Locate the cell with the specified text and output its [X, Y] center coordinate. 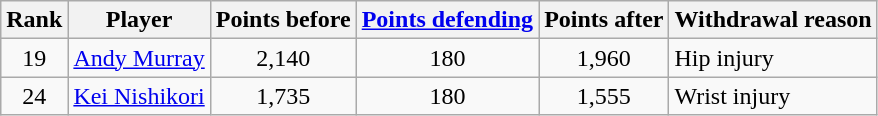
19 [34, 58]
Points defending [447, 20]
2,140 [283, 58]
Wrist injury [773, 96]
Hip injury [773, 58]
Points before [283, 20]
1,735 [283, 96]
Kei Nishikori [139, 96]
1,960 [604, 58]
Withdrawal reason [773, 20]
Player [139, 20]
Points after [604, 20]
Andy Murray [139, 58]
Rank [34, 20]
24 [34, 96]
1,555 [604, 96]
